Output the (X, Y) coordinate of the center of the cell containing the given text.  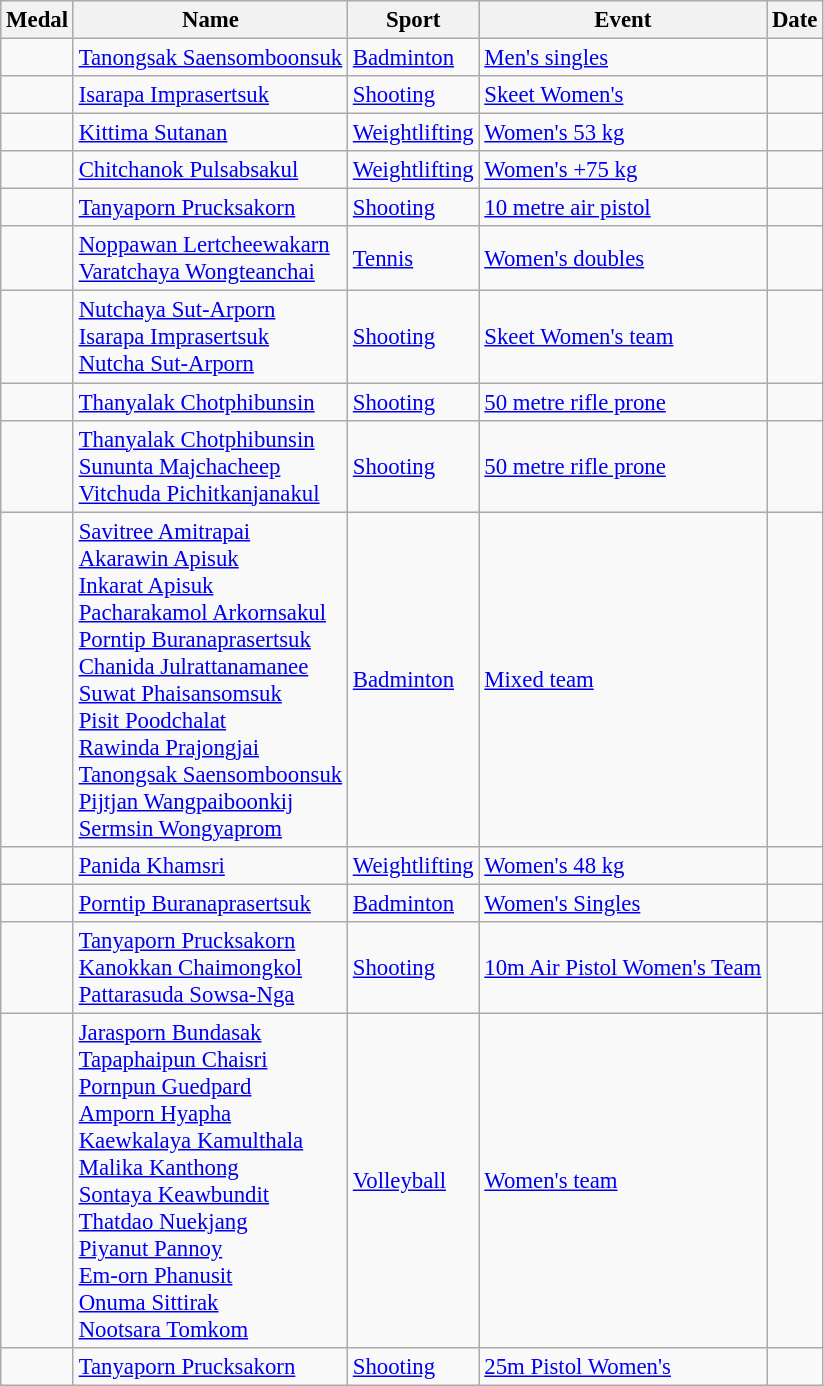
Women's team (623, 1180)
Thanyalak Chotphibunsin Sununta Majchacheep Vitchuda Pichitkanjanakul (210, 466)
Women's Singles (623, 903)
Women's 53 kg (623, 133)
Panida Khamsri (210, 865)
Women's +75 kg (623, 170)
Skeet Women's (623, 95)
Date (795, 20)
Men's singles (623, 58)
Tennis (413, 258)
Women's 48 kg (623, 865)
Isarapa Imprasertsuk (210, 95)
10m Air Pistol Women's Team (623, 968)
Nutchaya Sut-Arporn Isarapa Imprasertsuk Nutcha Sut-Arporn (210, 337)
Sport (413, 20)
Chitchanok Pulsabsakul (210, 170)
Tanongsak Saensomboonsuk (210, 58)
Noppawan Lertcheewakarn Varatchaya Wongteanchai (210, 258)
Thanyalak Chotphibunsin (210, 402)
Skeet Women's team (623, 337)
Mixed team (623, 680)
Women's doubles (623, 258)
Name (210, 20)
Volleyball (413, 1180)
Kittima Sutanan (210, 133)
Tanyaporn Prucksakorn Kanokkan Chaimongkol Pattarasuda Sowsa-Nga (210, 968)
Medal (38, 20)
Event (623, 20)
25m Pistol Women's (623, 1367)
Porntip Buranaprasertsuk (210, 903)
10 metre air pistol (623, 208)
